Detect which cell encompasses the target text, then output its [x, y] center coordinate. 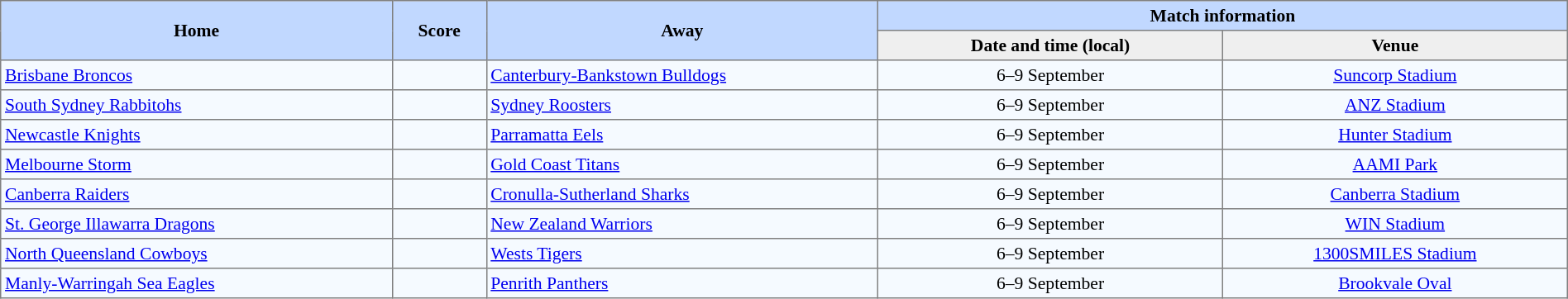
Manly-Warringah Sea Eagles [197, 283]
Canberra Stadium [1394, 194]
Date and time (local) [1050, 45]
Suncorp Stadium [1394, 75]
Parramatta Eels [682, 135]
Gold Coast Titans [682, 164]
Canterbury-Bankstown Bulldogs [682, 75]
Cronulla-Sutherland Sharks [682, 194]
New Zealand Warriors [682, 224]
Hunter Stadium [1394, 135]
North Queensland Cowboys [197, 254]
Away [682, 31]
Brisbane Broncos [197, 75]
Match information [1223, 16]
Melbourne Storm [197, 164]
Penrith Panthers [682, 283]
Score [439, 31]
AAMI Park [1394, 164]
Newcastle Knights [197, 135]
WIN Stadium [1394, 224]
Sydney Roosters [682, 105]
Venue [1394, 45]
1300SMILES Stadium [1394, 254]
St. George Illawarra Dragons [197, 224]
Brookvale Oval [1394, 283]
Wests Tigers [682, 254]
Home [197, 31]
ANZ Stadium [1394, 105]
Canberra Raiders [197, 194]
South Sydney Rabbitohs [197, 105]
